For the text-containing cell, return its midpoint in (X, Y) coordinate format. 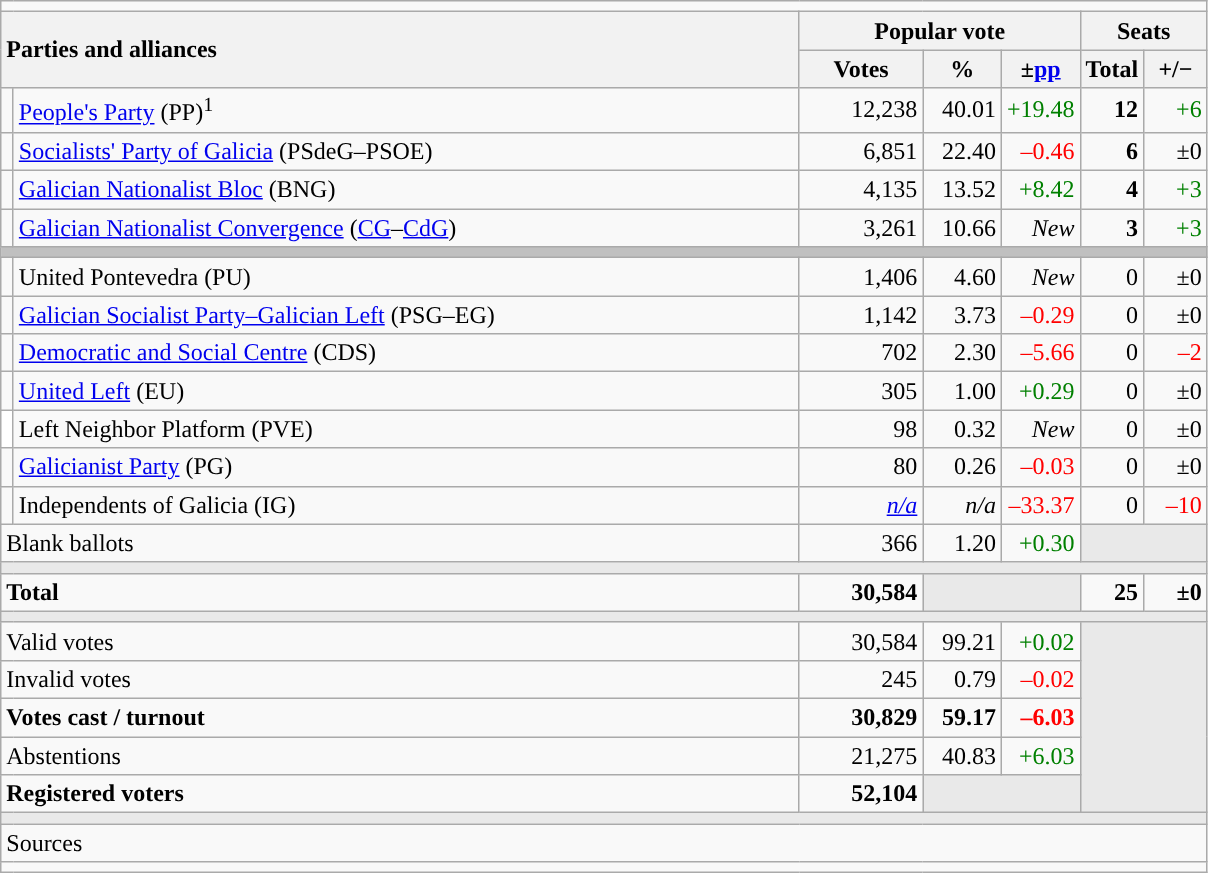
80 (861, 467)
Sources (604, 843)
0.79 (962, 679)
Valid votes (400, 641)
–0.46 (1040, 151)
0.26 (962, 467)
–2 (1176, 353)
+0.29 (1040, 391)
+0.02 (1040, 641)
% (962, 69)
–0.29 (1040, 315)
People's Party (PP)1 (406, 110)
4.60 (962, 277)
+6 (1176, 110)
6,851 (861, 151)
59.17 (962, 718)
–6.03 (1040, 718)
Invalid votes (400, 679)
Blank ballots (400, 543)
25 (1112, 592)
+19.48 (1040, 110)
22.40 (962, 151)
10.66 (962, 228)
Popular vote (940, 31)
Votes (861, 69)
98 (861, 429)
+/− (1176, 69)
Democratic and Social Centre (CDS) (406, 353)
52,104 (861, 794)
30,829 (861, 718)
245 (861, 679)
–0.02 (1040, 679)
Votes cast / turnout (400, 718)
1,406 (861, 277)
Left Neighbor Platform (PVE) (406, 429)
12,238 (861, 110)
21,275 (861, 756)
–10 (1176, 505)
+6.03 (1040, 756)
Registered voters (400, 794)
–33.37 (1040, 505)
±pp (1040, 69)
+0.30 (1040, 543)
6 (1112, 151)
Independents of Galicia (IG) (406, 505)
Galician Nationalist Convergence (CG–CdG) (406, 228)
Seats (1144, 31)
Galician Socialist Party–Galician Left (PSG–EG) (406, 315)
Abstentions (400, 756)
305 (861, 391)
12 (1112, 110)
13.52 (962, 190)
3 (1112, 228)
40.83 (962, 756)
3,261 (861, 228)
Parties and alliances (400, 50)
99.21 (962, 641)
4,135 (861, 190)
–5.66 (1040, 353)
United Pontevedra (PU) (406, 277)
0.32 (962, 429)
3.73 (962, 315)
United Left (EU) (406, 391)
–0.03 (1040, 467)
702 (861, 353)
Galician Nationalist Bloc (BNG) (406, 190)
Socialists' Party of Galicia (PSdeG–PSOE) (406, 151)
1.00 (962, 391)
1,142 (861, 315)
366 (861, 543)
Galicianist Party (PG) (406, 467)
2.30 (962, 353)
+8.42 (1040, 190)
4 (1112, 190)
40.01 (962, 110)
1.20 (962, 543)
